Return the (X, Y) coordinate for the center point of the cell that contains the specified text.  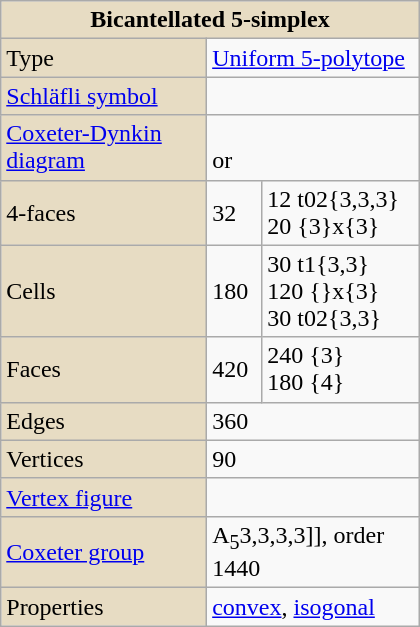
Coxeter-Dynkin diagram (104, 148)
Bicantellated 5-simplex (210, 20)
Vertex figure (104, 497)
4-faces (104, 212)
32 (234, 212)
360 (314, 421)
Cells (104, 291)
Type (104, 58)
90 (314, 459)
convex, isogonal (314, 607)
Faces (104, 370)
Properties (104, 607)
Schläfli symbol (104, 96)
A53,3,3,3]], order 1440 (314, 552)
Edges (104, 421)
240 {3}180 {4} (341, 370)
30 t1{3,3}120 {}x{3}30 t02{3,3} (341, 291)
or (314, 148)
Coxeter group (104, 552)
Uniform 5-polytope (314, 58)
12 t02{3,3,3}20 {3}x{3} (341, 212)
180 (234, 291)
Vertices (104, 459)
420 (234, 370)
